For the text-containing cell, return its midpoint in (X, Y) coordinate format. 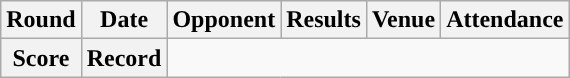
Score (41, 58)
Round (41, 20)
Date (124, 20)
Record (124, 58)
Opponent (224, 20)
Venue (403, 20)
Results (324, 20)
Attendance (505, 20)
